Capture the cell that displays the provided text and extract its [x, y] central coordinate. 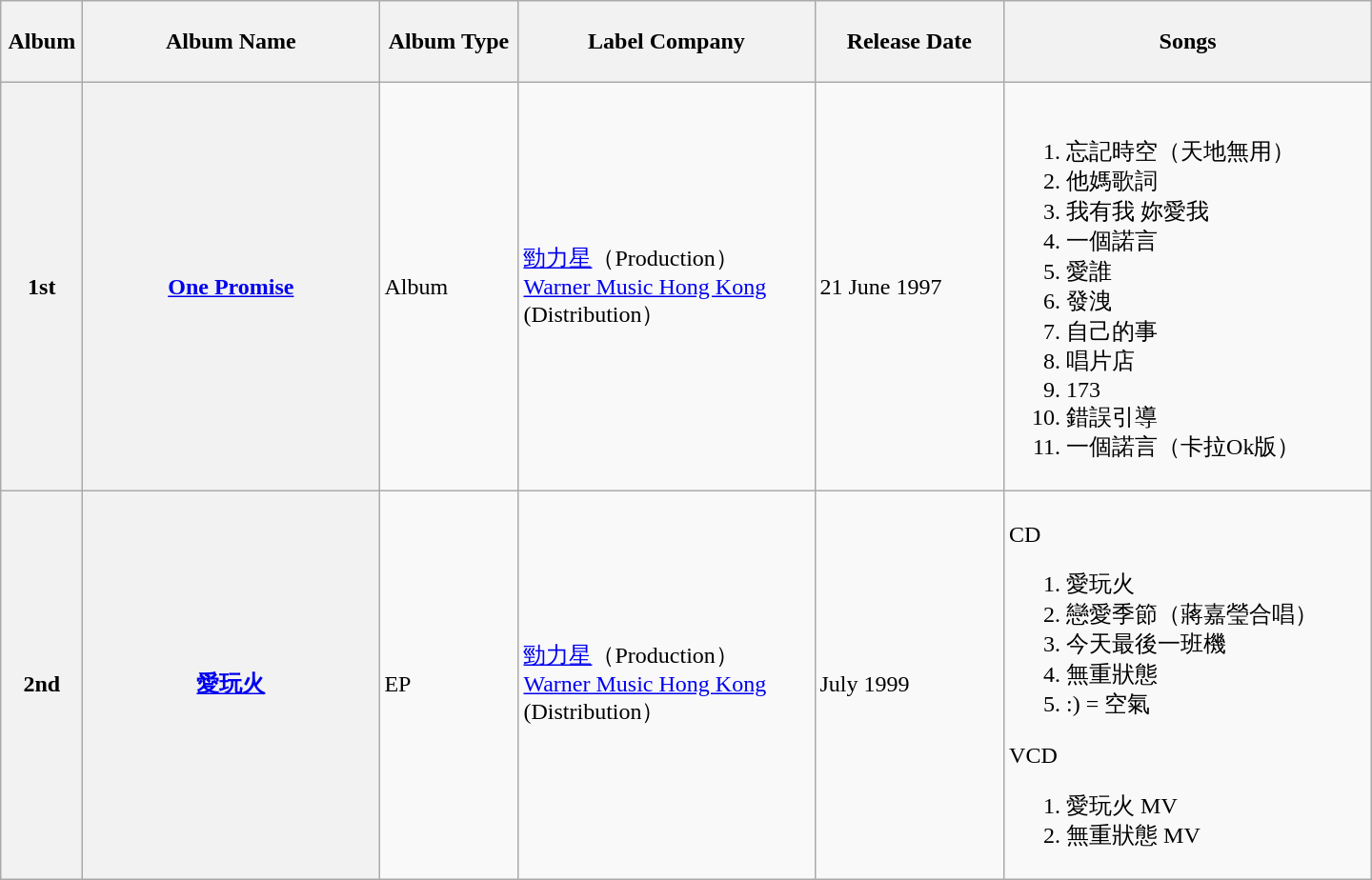
2nd [42, 686]
One Promise [231, 287]
Release Date [909, 42]
July 1999 [909, 686]
1st [42, 287]
Songs [1188, 42]
Album Name [231, 42]
Album Type [449, 42]
CD愛玩火戀愛季節（蔣嘉瑩合唱）今天最後一班機無重狀態:) = 空氣VCD愛玩火 MV無重狀態 MV [1188, 686]
愛玩火 [231, 686]
忘記時空（天地無用）他媽歌詞我有我 妳愛我一個諾言愛誰發洩自己的事唱片店173錯誤引導一個諾言（卡拉Ok版） [1188, 287]
Label Company [667, 42]
EP [449, 686]
21 June 1997 [909, 287]
